Search for the cell housing the specified text and yield its (x, y) center coordinate. 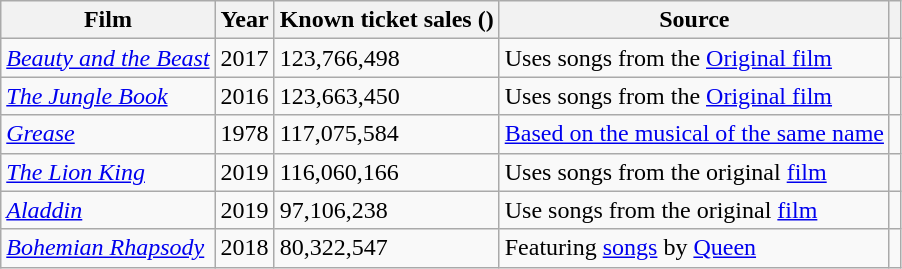
Featuring songs by Queen (694, 248)
2017 (244, 58)
Aladdin (108, 210)
Film (108, 20)
Beauty and the Beast (108, 58)
117,075,584 (386, 134)
Uses songs from the original film (694, 172)
Bohemian Rhapsody (108, 248)
Source (694, 20)
Grease (108, 134)
Known ticket sales () (386, 20)
2018 (244, 248)
80,322,547 (386, 248)
123,663,450 (386, 96)
The Lion King (108, 172)
116,060,166 (386, 172)
The Jungle Book (108, 96)
Year (244, 20)
2016 (244, 96)
1978 (244, 134)
97,106,238 (386, 210)
Based on the musical of the same name (694, 134)
123,766,498 (386, 58)
Use songs from the original film (694, 210)
